Scan for the cell matching the given text and deliver its (x, y) coordinate at center. 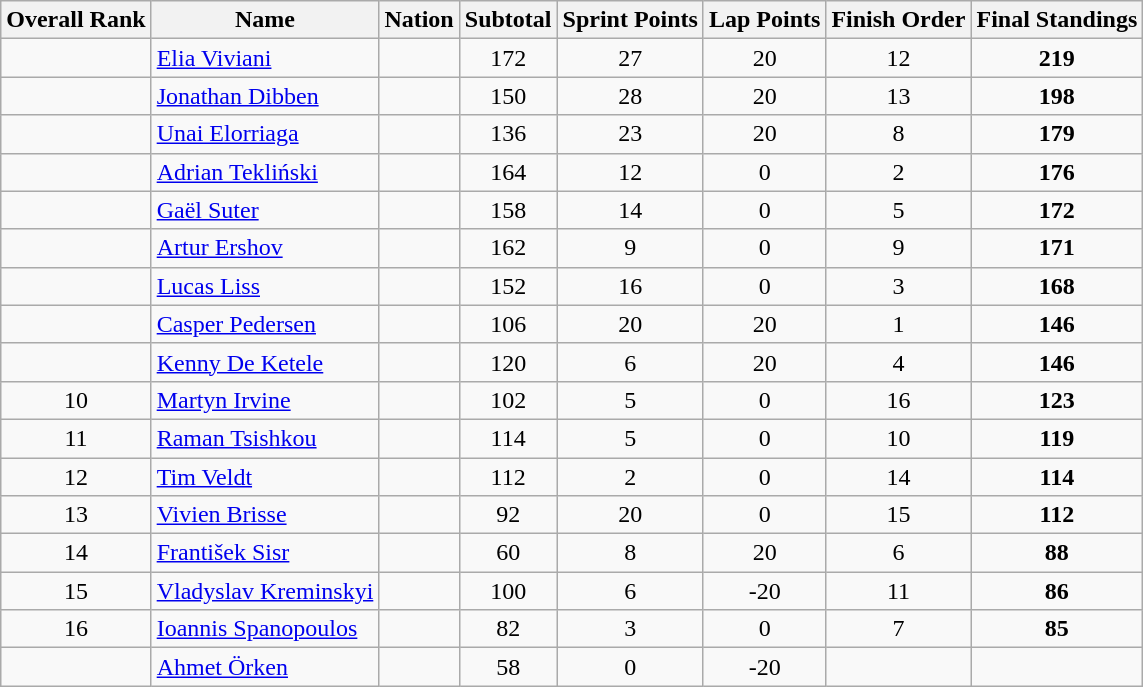
162 (508, 248)
106 (508, 324)
Adrian Tekliński (265, 172)
179 (1057, 134)
Nation (419, 20)
92 (508, 515)
88 (1057, 553)
Sprint Points (630, 20)
Name (265, 20)
60 (508, 553)
Finish Order (898, 20)
176 (1057, 172)
82 (508, 629)
23 (630, 134)
Overall Rank (76, 20)
164 (508, 172)
František Sisr (265, 553)
136 (508, 134)
7 (898, 629)
Martyn Irvine (265, 400)
171 (1057, 248)
58 (508, 667)
150 (508, 96)
Artur Ershov (265, 248)
123 (1057, 400)
Vivien Brisse (265, 515)
28 (630, 96)
1 (898, 324)
Lucas Liss (265, 286)
198 (1057, 96)
Ioannis Spanopoulos (265, 629)
Lap Points (764, 20)
27 (630, 58)
Ahmet Örken (265, 667)
152 (508, 286)
Vladyslav Kreminskyi (265, 591)
Raman Tsishkou (265, 438)
86 (1057, 591)
Kenny De Ketele (265, 362)
Subtotal (508, 20)
4 (898, 362)
Casper Pedersen (265, 324)
102 (508, 400)
158 (508, 210)
Final Standings (1057, 20)
168 (1057, 286)
219 (1057, 58)
120 (508, 362)
Unai Elorriaga (265, 134)
119 (1057, 438)
85 (1057, 629)
Gaël Suter (265, 210)
Tim Veldt (265, 477)
Jonathan Dibben (265, 96)
100 (508, 591)
Elia Viviani (265, 58)
